Provide the [x, y] coordinate of the cell's center where the given text is located.  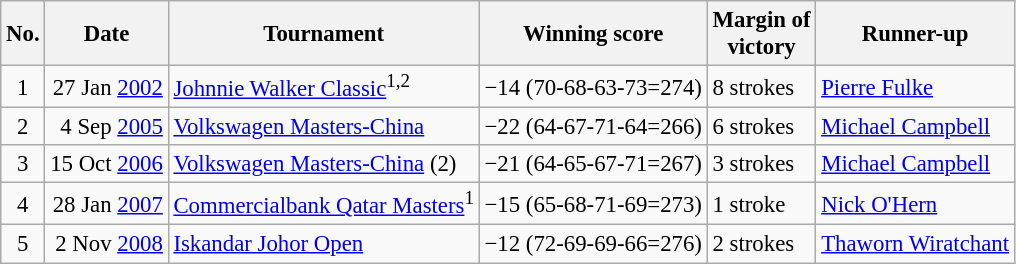
Date [106, 34]
4 Sep 2005 [106, 127]
2 [23, 127]
Iskandar Johor Open [324, 244]
−12 (72-69-69-66=276) [593, 244]
3 [23, 164]
Pierre Fulke [915, 87]
15 Oct 2006 [106, 164]
1 stroke [762, 204]
−15 (65-68-71-69=273) [593, 204]
Nick O'Hern [915, 204]
5 [23, 244]
Commercialbank Qatar Masters1 [324, 204]
Johnnie Walker Classic1,2 [324, 87]
−22 (64-67-71-64=266) [593, 127]
Margin ofvictory [762, 34]
4 [23, 204]
−21 (64-65-67-71=267) [593, 164]
Volkswagen Masters-China (2) [324, 164]
Tournament [324, 34]
27 Jan 2002 [106, 87]
No. [23, 34]
6 strokes [762, 127]
3 strokes [762, 164]
8 strokes [762, 87]
2 strokes [762, 244]
−14 (70-68-63-73=274) [593, 87]
Thaworn Wiratchant [915, 244]
Winning score [593, 34]
Runner-up [915, 34]
Volkswagen Masters-China [324, 127]
28 Jan 2007 [106, 204]
2 Nov 2008 [106, 244]
1 [23, 87]
